Identify which cell holds the provided text, then report its (X, Y) central coordinate. 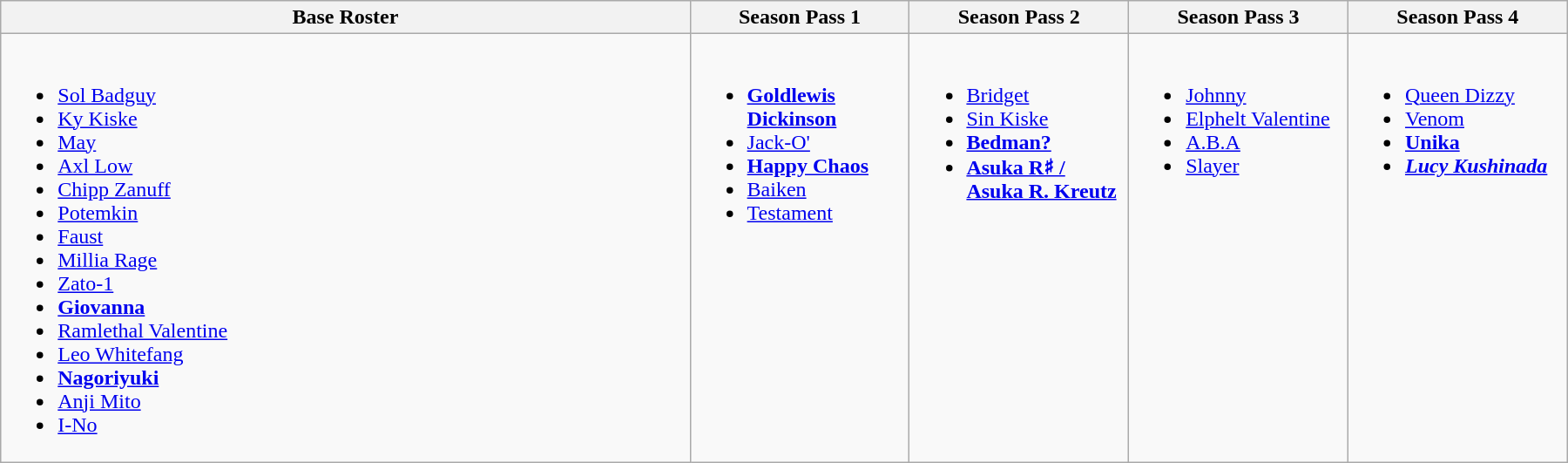
Goldlewis DickinsonJack-O'Happy ChaosBaikenTestament (800, 248)
Sol BadguyKy KiskeMayAxl LowChipp ZanuffPotemkinFaustMillia RageZato-1GiovannaRamlethal ValentineLeo WhitefangNagoriyukiAnji MitoI-No (345, 248)
Season Pass 2 (1019, 17)
JohnnyElphelt ValentineA.B.ASlayer (1239, 248)
Season Pass 1 (800, 17)
Base Roster (345, 17)
Season Pass 3 (1239, 17)
Season Pass 4 (1457, 17)
Queen DizzyVenomUnikaLucy Kushinada (1457, 248)
BridgetSin KiskeBedman?Asuka R♯ /Asuka R. Kreutz (1019, 248)
